Extract the [X, Y] coordinate from the center of the cell holding the provided text.  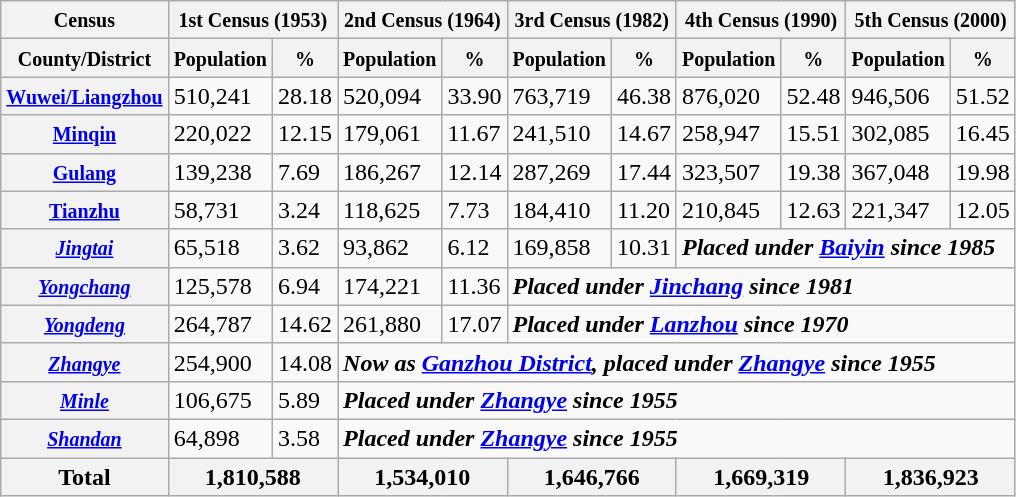
184,410 [559, 210]
3.58 [304, 438]
7.73 [474, 210]
Zhangye [84, 362]
264,787 [220, 324]
12.15 [304, 134]
Shandan [84, 438]
125,578 [220, 286]
51.52 [982, 96]
221,347 [898, 210]
11.67 [474, 134]
16.45 [982, 134]
10.31 [644, 248]
3.62 [304, 248]
179,061 [390, 134]
946,506 [898, 96]
254,900 [220, 362]
302,085 [898, 134]
14.67 [644, 134]
Wuwei/Liangzhou [84, 96]
Placed under Baiyin since 1985 [846, 248]
210,845 [728, 210]
52.48 [814, 96]
520,094 [390, 96]
Yongdeng [84, 324]
139,238 [220, 172]
323,507 [728, 172]
12.05 [982, 210]
Jingtai [84, 248]
169,858 [559, 248]
28.18 [304, 96]
763,719 [559, 96]
11.20 [644, 210]
Tianzhu [84, 210]
6.12 [474, 248]
1st Census (1953) [252, 20]
174,221 [390, 286]
17.44 [644, 172]
106,675 [220, 400]
287,269 [559, 172]
Minle [84, 400]
258,947 [728, 134]
241,510 [559, 134]
17.07 [474, 324]
Census [84, 20]
220,022 [220, 134]
19.38 [814, 172]
7.69 [304, 172]
46.38 [644, 96]
12.63 [814, 210]
5th Census (2000) [930, 20]
65,518 [220, 248]
3.24 [304, 210]
14.62 [304, 324]
3rd Census (1982) [592, 20]
11.36 [474, 286]
1,810,588 [252, 477]
93,862 [390, 248]
Now as Ganzhou District, placed under Zhangye since 1955 [677, 362]
1,534,010 [422, 477]
Placed under Lanzhou since 1970 [761, 324]
1,669,319 [760, 477]
Placed under Jinchang since 1981 [761, 286]
4th Census (1990) [760, 20]
County/District [84, 58]
5.89 [304, 400]
Gulang [84, 172]
64,898 [220, 438]
Minqin [84, 134]
19.98 [982, 172]
367,048 [898, 172]
6.94 [304, 286]
510,241 [220, 96]
186,267 [390, 172]
58,731 [220, 210]
33.90 [474, 96]
2nd Census (1964) [422, 20]
Yongchang [84, 286]
261,880 [390, 324]
15.51 [814, 134]
14.08 [304, 362]
1,646,766 [592, 477]
118,625 [390, 210]
876,020 [728, 96]
12.14 [474, 172]
Total [84, 477]
1,836,923 [930, 477]
